Return [x, y] of the center of cell containing provided text 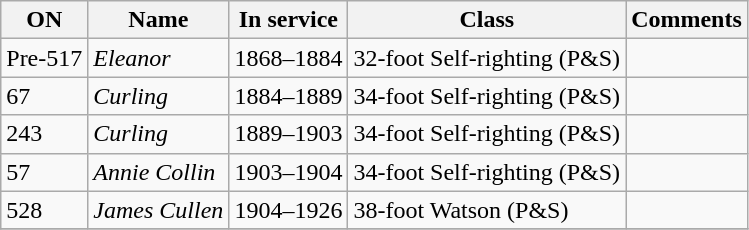
1884–1889 [288, 96]
Eleanor [158, 58]
Class [487, 20]
38-foot Watson (P&S) [487, 210]
In service [288, 20]
Pre-517 [44, 58]
1903–1904 [288, 172]
1904–1926 [288, 210]
1868–1884 [288, 58]
Comments [687, 20]
Annie Collin [158, 172]
James Cullen [158, 210]
528 [44, 210]
57 [44, 172]
Name [158, 20]
67 [44, 96]
ON [44, 20]
1889–1903 [288, 134]
243 [44, 134]
32-foot Self-righting (P&S) [487, 58]
